Identify which cell holds the provided text, then report its (X, Y) central coordinate. 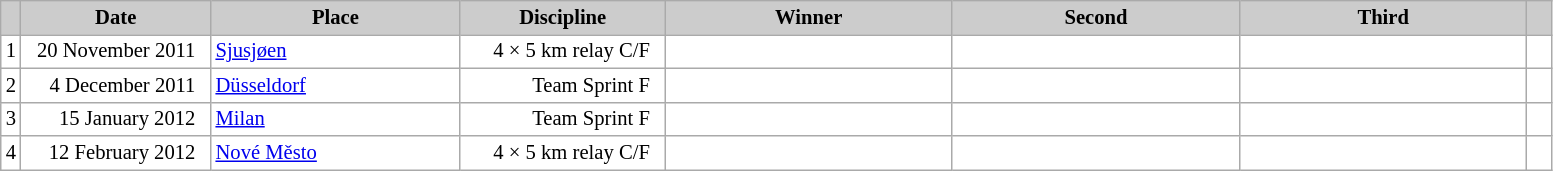
Discipline (562, 17)
Second (1096, 17)
4 December 2011 (116, 85)
12 February 2012 (116, 153)
1 (11, 51)
Third (1384, 17)
Winner (808, 17)
15 January 2012 (116, 119)
Düsseldorf (336, 85)
Date (116, 17)
20 November 2011 (116, 51)
4 (11, 153)
Nové Město (336, 153)
Place (336, 17)
3 (11, 119)
2 (11, 85)
Sjusjøen (336, 51)
Milan (336, 119)
